Scan for the cell matching the given text and deliver its [x, y] coordinate at center. 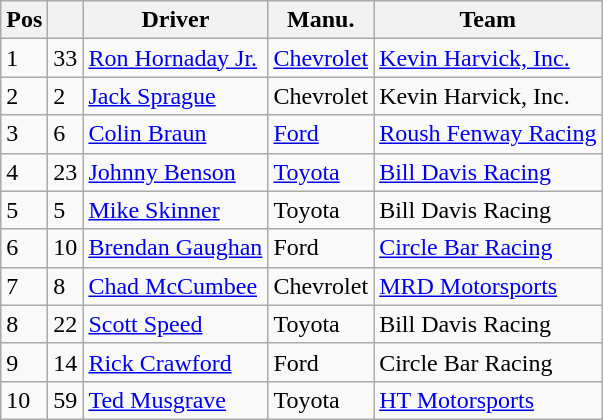
Mike Skinner [176, 210]
14 [66, 362]
1 [24, 58]
59 [66, 400]
22 [66, 324]
3 [24, 134]
Scott Speed [176, 324]
Johnny Benson [176, 172]
Team [488, 20]
HT Motorsports [488, 400]
Ted Musgrave [176, 400]
Driver [176, 20]
MRD Motorsports [488, 286]
23 [66, 172]
Chad McCumbee [176, 286]
Jack Sprague [176, 96]
7 [24, 286]
4 [24, 172]
Roush Fenway Racing [488, 134]
Pos [24, 20]
Brendan Gaughan [176, 248]
Colin Braun [176, 134]
Manu. [321, 20]
33 [66, 58]
9 [24, 362]
Ron Hornaday Jr. [176, 58]
Rick Crawford [176, 362]
